Pinpoint the cell where the given text exists, returning its (x, y) midpoint coordinate. 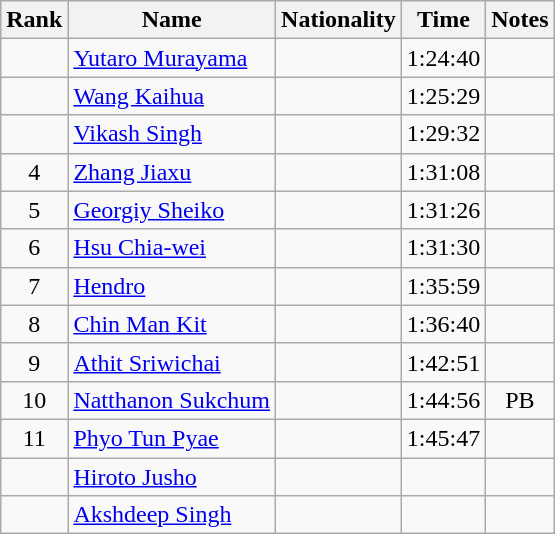
Natthanon Sukchum (172, 400)
1:25:29 (443, 96)
5 (34, 210)
Nationality (339, 20)
Yutaro Murayama (172, 58)
Vikash Singh (172, 134)
Chin Man Kit (172, 324)
1:31:26 (443, 210)
4 (34, 172)
Hendro (172, 286)
1:24:40 (443, 58)
6 (34, 248)
Name (172, 20)
Phyo Tun Pyae (172, 438)
1:31:08 (443, 172)
1:44:56 (443, 400)
1:45:47 (443, 438)
Akshdeep Singh (172, 515)
Athit Sriwichai (172, 362)
1:31:30 (443, 248)
9 (34, 362)
11 (34, 438)
1:42:51 (443, 362)
Notes (520, 20)
1:35:59 (443, 286)
Time (443, 20)
Rank (34, 20)
8 (34, 324)
Zhang Jiaxu (172, 172)
Georgiy Sheiko (172, 210)
Wang Kaihua (172, 96)
Hiroto Jusho (172, 477)
1:36:40 (443, 324)
1:29:32 (443, 134)
7 (34, 286)
PB (520, 400)
Hsu Chia-wei (172, 248)
10 (34, 400)
